From the cell containing the given text, extract its center point as [X, Y] coordinate. 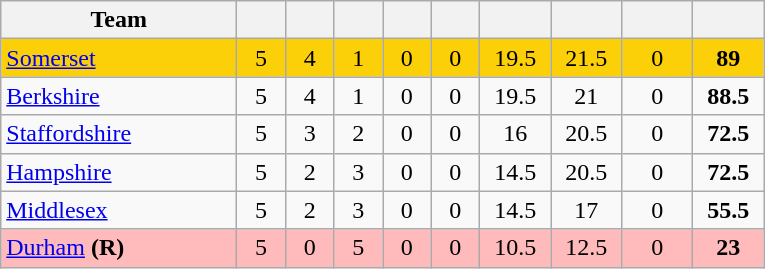
21.5 [586, 58]
10.5 [516, 248]
Durham (R) [119, 248]
89 [728, 58]
12.5 [586, 248]
55.5 [728, 210]
Somerset [119, 58]
16 [516, 134]
Team [119, 20]
Middlesex [119, 210]
Berkshire [119, 96]
88.5 [728, 96]
21 [586, 96]
Hampshire [119, 172]
17 [586, 210]
Staffordshire [119, 134]
23 [728, 248]
